Pinpoint the cell where the given text exists, returning its (X, Y) midpoint coordinate. 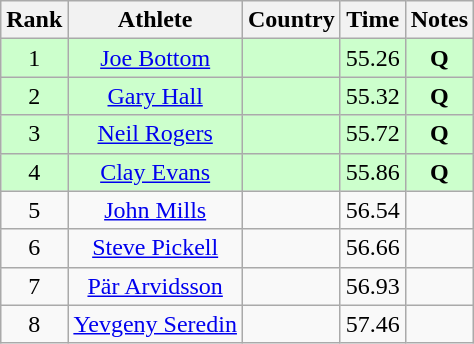
Steve Pickell (156, 248)
Pär Arvidsson (156, 286)
1 (34, 58)
6 (34, 248)
2 (34, 96)
55.32 (372, 96)
55.86 (372, 172)
55.72 (372, 134)
56.93 (372, 286)
5 (34, 210)
56.54 (372, 210)
56.66 (372, 248)
Notes (439, 20)
8 (34, 324)
John Mills (156, 210)
7 (34, 286)
Time (372, 20)
Rank (34, 20)
4 (34, 172)
57.46 (372, 324)
Athlete (156, 20)
Country (291, 20)
Joe Bottom (156, 58)
Yevgeny Seredin (156, 324)
Clay Evans (156, 172)
3 (34, 134)
55.26 (372, 58)
Gary Hall (156, 96)
Neil Rogers (156, 134)
